Provide the (x, y) coordinate of the cell's center where the given text is located.  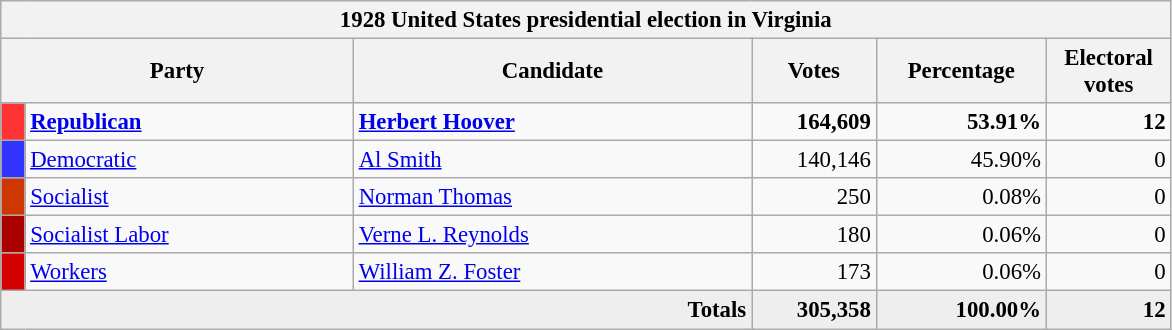
100.00% (961, 310)
Workers (189, 273)
Electoral votes (1108, 72)
Totals (376, 310)
45.90% (961, 160)
Democratic (189, 160)
53.91% (961, 122)
Socialist (189, 197)
Norman Thomas (552, 197)
Verne L. Reynolds (552, 235)
Herbert Hoover (552, 122)
164,609 (814, 122)
Party (178, 72)
Socialist Labor (189, 235)
180 (814, 235)
305,358 (814, 310)
Votes (814, 72)
Republican (189, 122)
Percentage (961, 72)
140,146 (814, 160)
1928 United States presidential election in Virginia (586, 20)
250 (814, 197)
Candidate (552, 72)
173 (814, 273)
Al Smith (552, 160)
0.08% (961, 197)
William Z. Foster (552, 273)
